From the cell containing the given text, extract its center point as (X, Y) coordinate. 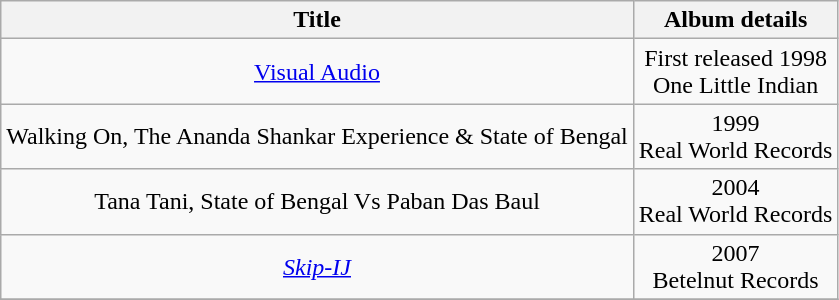
Title (318, 20)
Tana Tani, State of Bengal Vs Paban Das Baul (318, 202)
Album details (736, 20)
First released 1998One Little Indian (736, 72)
2007Betelnut Records (736, 266)
Visual Audio (318, 72)
Walking On, The Ananda Shankar Experience & State of Bengal (318, 136)
2004Real World Records (736, 202)
1999Real World Records (736, 136)
Skip-IJ (318, 266)
